Pinpoint the cell where the given text exists, returning its [X, Y] midpoint coordinate. 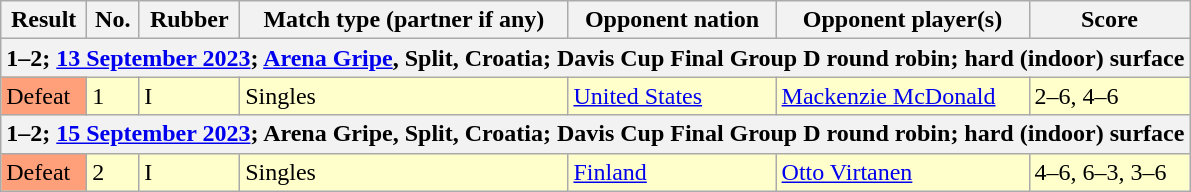
2 [113, 172]
Match type (partner if any) [404, 20]
Score [1110, 20]
Result [44, 20]
United States [672, 96]
Finland [672, 172]
Opponent player(s) [902, 20]
Mackenzie McDonald [902, 96]
Opponent nation [672, 20]
1–2; 13 September 2023; Arena Gripe, Split, Croatia; Davis Cup Final Group D round robin; hard (indoor) surface [596, 58]
2–6, 4–6 [1110, 96]
Rubber [190, 20]
No. [113, 20]
4–6, 6–3, 3–6 [1110, 172]
1 [113, 96]
Otto Virtanen [902, 172]
1–2; 15 September 2023; Arena Gripe, Split, Croatia; Davis Cup Final Group D round robin; hard (indoor) surface [596, 134]
